Determine the (x, y) coordinate at the center of the cell enclosing the given text.  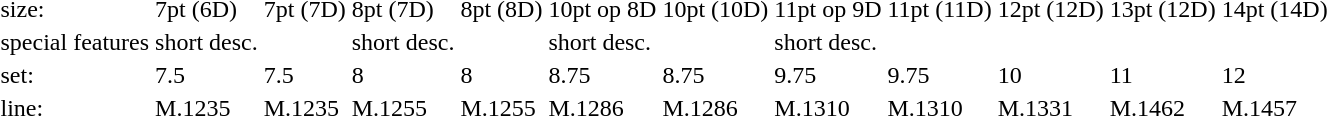
10 (1050, 75)
11 (1162, 75)
